Return the (X, Y) coordinate for the center point of the cell that contains the specified text.  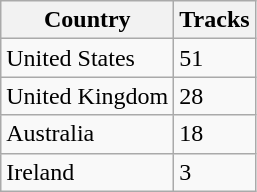
United Kingdom (88, 96)
51 (214, 58)
28 (214, 96)
3 (214, 172)
18 (214, 134)
Australia (88, 134)
United States (88, 58)
Tracks (214, 20)
Ireland (88, 172)
Country (88, 20)
